Return (x, y) of the center of cell containing provided text 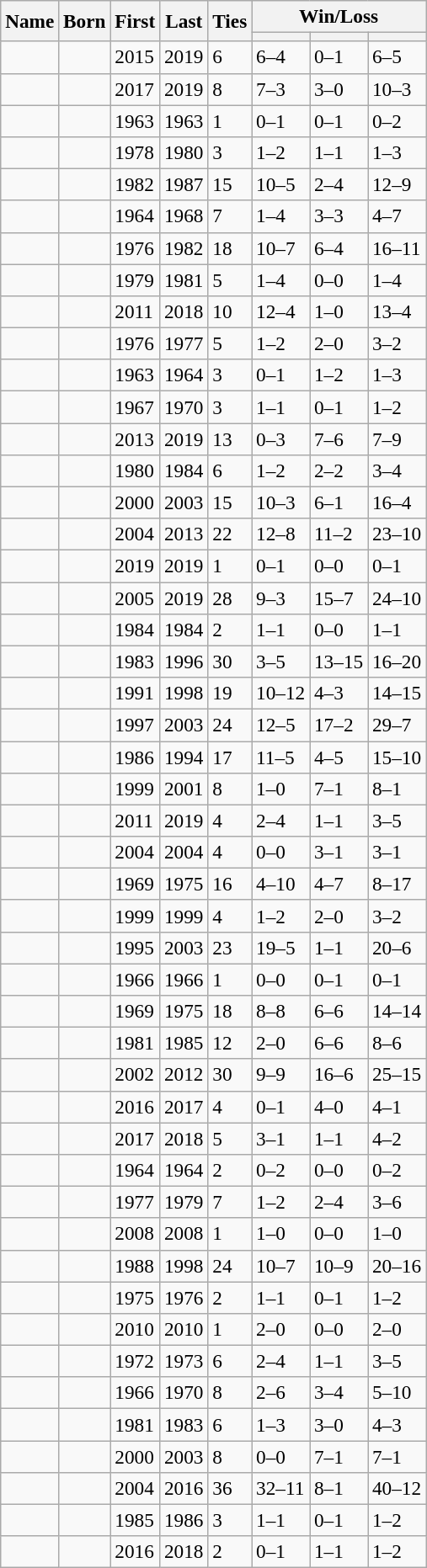
11–2 (339, 534)
9–3 (281, 598)
20–6 (398, 948)
Born (84, 20)
20–16 (398, 1266)
8–6 (398, 1043)
13 (230, 439)
15–10 (398, 757)
11–5 (281, 757)
13–4 (398, 311)
17–2 (339, 725)
23 (230, 948)
1988 (135, 1266)
1987 (184, 184)
Name (30, 20)
19 (230, 693)
1995 (135, 948)
3–6 (398, 1202)
2–2 (339, 470)
4–5 (339, 757)
2–6 (281, 1393)
14–15 (398, 693)
10 (230, 311)
Last (184, 20)
2012 (184, 1075)
1972 (135, 1361)
32–11 (281, 1488)
4–10 (281, 884)
2002 (135, 1075)
16–4 (398, 502)
24–10 (398, 598)
25–15 (398, 1075)
9–9 (281, 1075)
7–3 (281, 89)
2001 (184, 789)
2005 (135, 598)
23–10 (398, 534)
1978 (135, 152)
4–1 (398, 1107)
16–6 (339, 1075)
3–3 (339, 216)
6–5 (398, 57)
7–9 (398, 439)
12–8 (281, 534)
16–11 (398, 248)
4–2 (398, 1138)
4–0 (339, 1107)
1991 (135, 693)
7–6 (339, 439)
12–4 (281, 311)
15–7 (339, 598)
Ties (230, 20)
29–7 (398, 725)
16 (230, 884)
19–5 (281, 948)
Win/Loss (339, 16)
12 (230, 1043)
10–5 (281, 184)
17 (230, 757)
1994 (184, 757)
12–9 (398, 184)
0–3 (281, 439)
1996 (184, 662)
8–8 (281, 1011)
10–9 (339, 1266)
1967 (135, 407)
40–12 (398, 1488)
1997 (135, 725)
22 (230, 534)
First (135, 20)
8–17 (398, 884)
1973 (184, 1361)
6–1 (339, 502)
1968 (184, 216)
28 (230, 598)
14–14 (398, 1011)
12–5 (281, 725)
10–12 (281, 693)
13–15 (339, 662)
16–20 (398, 662)
5–10 (398, 1393)
36 (230, 1488)
2015 (135, 57)
